Identify which cell holds the provided text, then report its (X, Y) central coordinate. 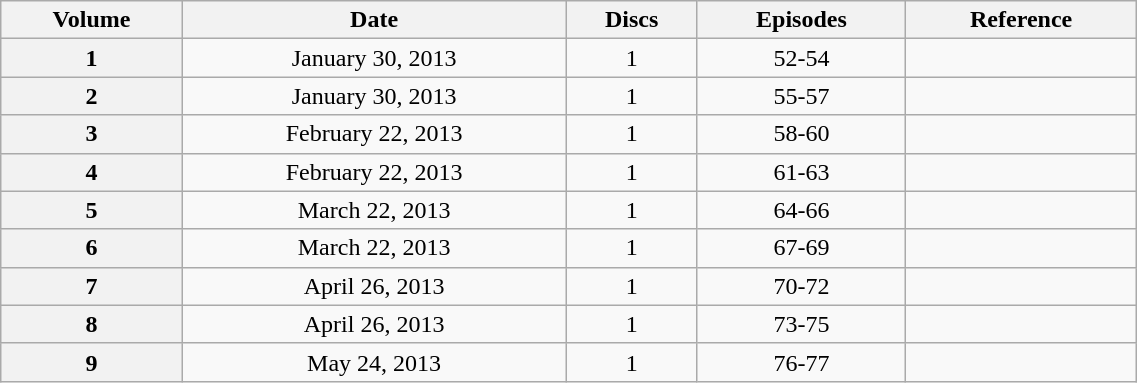
73-75 (801, 324)
5 (92, 210)
4 (92, 172)
May 24, 2013 (374, 362)
67-69 (801, 248)
58-60 (801, 134)
Discs (632, 20)
Volume (92, 20)
55-57 (801, 96)
61-63 (801, 172)
6 (92, 248)
Episodes (801, 20)
Reference (1020, 20)
52-54 (801, 58)
76-77 (801, 362)
9 (92, 362)
3 (92, 134)
8 (92, 324)
70-72 (801, 286)
Date (374, 20)
2 (92, 96)
64-66 (801, 210)
7 (92, 286)
